Return [x, y] of the center of cell containing provided text 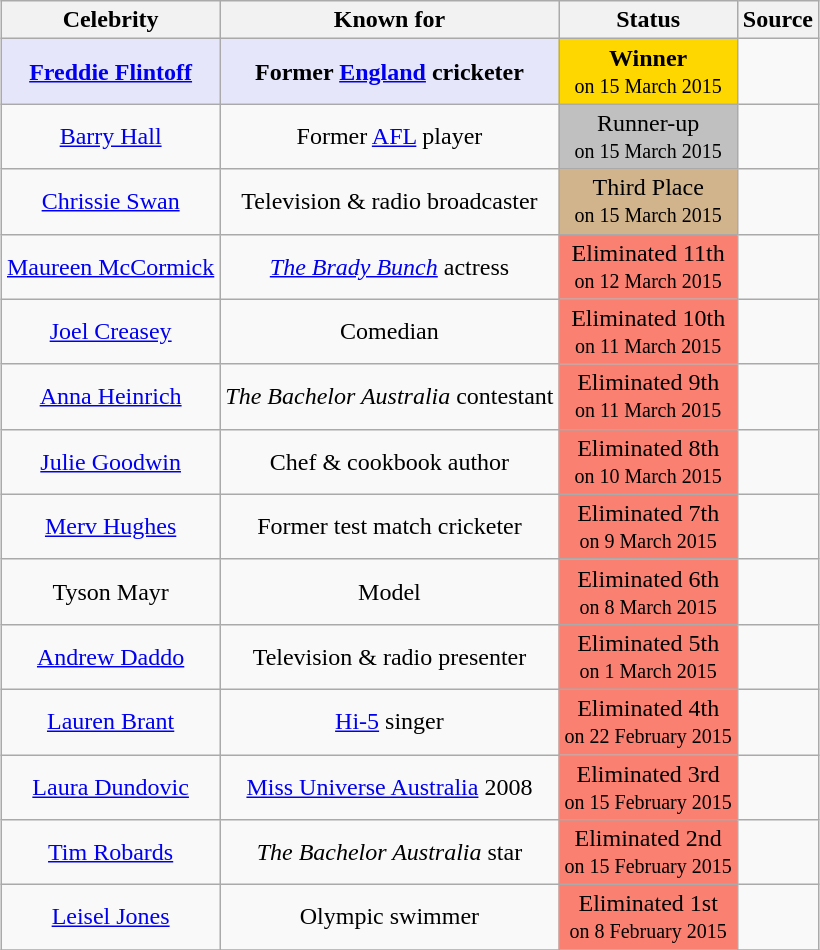
The Brady Bunch actress [390, 266]
Eliminated 1ston 8 February 2015 [648, 918]
Andrew Daddo [110, 656]
Eliminated 11thon 12 March 2015 [648, 266]
Eliminated 3rdon 15 February 2015 [648, 786]
Eliminated 8thon 10 March 2015 [648, 462]
Chef & cookbook author [390, 462]
Chrissie Swan [110, 202]
Eliminated 6thon 8 March 2015 [648, 592]
Julie Goodwin [110, 462]
Eliminated 4thon 22 February 2015 [648, 722]
Television & radio broadcaster [390, 202]
Eliminated 2nd on 15 February 2015 [648, 852]
Former England cricketer [390, 72]
Status [648, 20]
Hi-5 singer [390, 722]
Eliminated 9thon 11 March 2015 [648, 396]
Former AFL player [390, 136]
Joel Creasey [110, 332]
Miss Universe Australia 2008 [390, 786]
Comedian [390, 332]
Third Placeon 15 March 2015 [648, 202]
Television & radio presenter [390, 656]
Lauren Brant [110, 722]
Olympic swimmer [390, 918]
Eliminated 5thon 1 March 2015 [648, 656]
The Bachelor Australia star [390, 852]
Tyson Mayr [110, 592]
Freddie Flintoff [110, 72]
Laura Dundovic [110, 786]
Leisel Jones [110, 918]
The Bachelor Australia contestant [390, 396]
Eliminated 10thon 11 March 2015 [648, 332]
Source [778, 20]
Maureen McCormick [110, 266]
Anna Heinrich [110, 396]
Known for [390, 20]
Runner-upon 15 March 2015 [648, 136]
Eliminated 7thon 9 March 2015 [648, 526]
Tim Robards [110, 852]
Former test match cricketer [390, 526]
Winneron 15 March 2015 [648, 72]
Barry Hall [110, 136]
Merv Hughes [110, 526]
Celebrity [110, 20]
Model [390, 592]
